Identify which cell holds the provided text, then report its (X, Y) central coordinate. 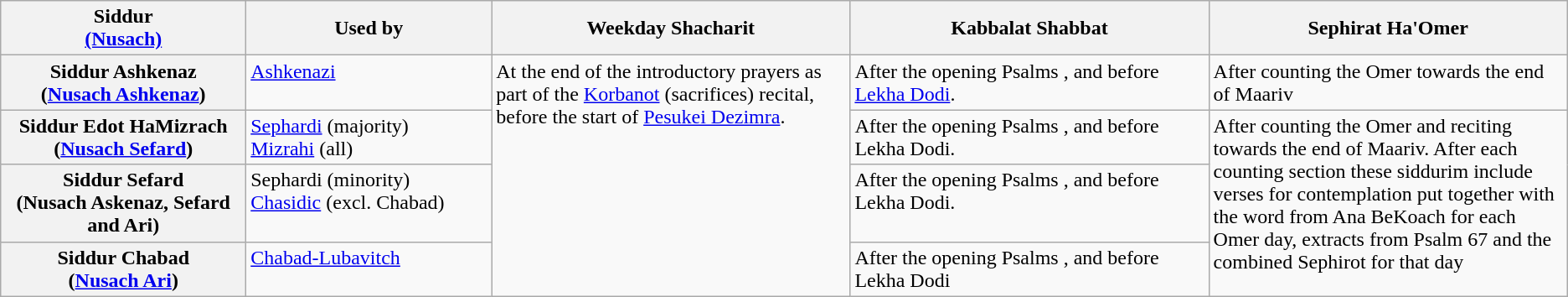
Siddur Edot HaMizrach(Nusach Sefard) (124, 138)
Weekday Shacharit (671, 29)
Sephardi (minority)Chasidic (excl. Chabad) (369, 203)
After counting the Omer towards the end of Maariv (1388, 82)
Siddur Ashkenaz(Nusach Ashkenaz) (124, 82)
Siddur Chabad(Nusach Ari) (124, 268)
Siddur(Nusach) (124, 29)
Sephardi (majority)Mizrahi (all) (369, 138)
Kabbalat Shabbat (1029, 29)
At the end of the introductory prayers as part of the Korbanot (sacrifices) recital, before the start of Pesukei Dezimra. (671, 176)
Sephirat Ha'Omer (1388, 29)
Chabad-Lubavitch (369, 268)
Siddur Sefard(Nusach Askenaz, Sefard and Ari) (124, 203)
After the opening Psalms , and before Lekha Dodi (1029, 268)
Ashkenazi (369, 82)
Used by (369, 29)
